From the cell containing the given text, extract its center point as [X, Y] coordinate. 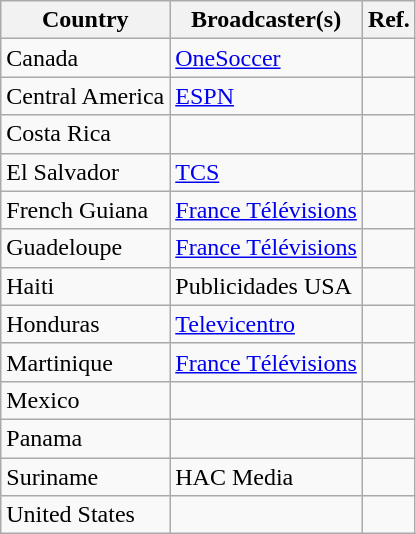
Honduras [86, 324]
Martinique [86, 362]
Haiti [86, 286]
Publicidades USA [266, 286]
French Guiana [86, 210]
Canada [86, 58]
OneSoccer [266, 58]
Suriname [86, 477]
Panama [86, 438]
El Salvador [86, 172]
Televicentro [266, 324]
ESPN [266, 96]
Ref. [388, 20]
Costa Rica [86, 134]
Guadeloupe [86, 248]
HAC Media [266, 477]
United States [86, 515]
Central America [86, 96]
TCS [266, 172]
Broadcaster(s) [266, 20]
Country [86, 20]
Mexico [86, 400]
